From the cell containing the given text, extract its center point as [X, Y] coordinate. 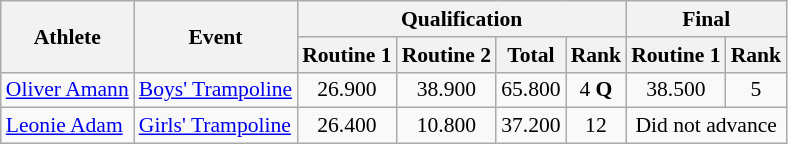
Girls' Trampoline [216, 126]
26.400 [346, 126]
Event [216, 36]
Did not advance [706, 126]
Routine 2 [446, 55]
37.200 [530, 126]
Oliver Amann [68, 90]
Qualification [462, 19]
Athlete [68, 36]
38.500 [676, 90]
10.800 [446, 126]
4 Q [596, 90]
65.800 [530, 90]
12 [596, 126]
Total [530, 55]
26.900 [346, 90]
38.900 [446, 90]
Leonie Adam [68, 126]
Boys' Trampoline [216, 90]
5 [756, 90]
Final [706, 19]
